Identify which cell holds the provided text, then report its [x, y] central coordinate. 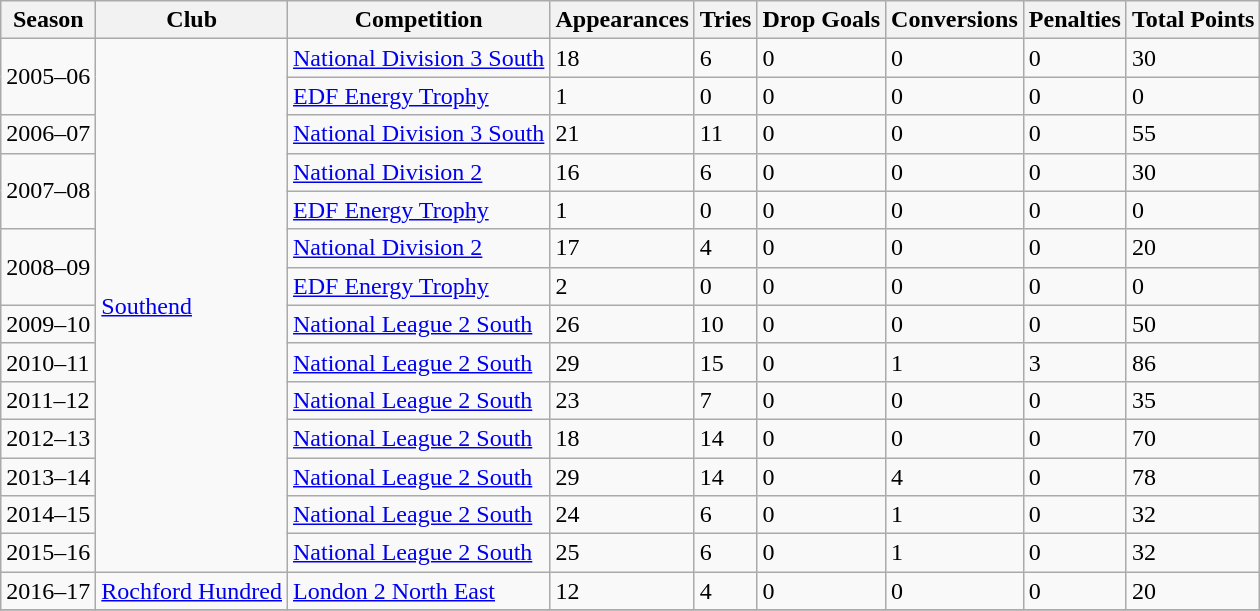
3 [1074, 362]
2012–13 [48, 438]
24 [622, 515]
Penalties [1074, 20]
Club [192, 20]
26 [622, 324]
Total Points [1193, 20]
Appearances [622, 20]
15 [726, 362]
Drop Goals [822, 20]
17 [622, 248]
2 [622, 286]
86 [1193, 362]
25 [622, 553]
2011–12 [48, 400]
2009–10 [48, 324]
London 2 North East [419, 591]
2008–09 [48, 267]
7 [726, 400]
2013–14 [48, 477]
Tries [726, 20]
2016–17 [48, 591]
50 [1193, 324]
12 [622, 591]
23 [622, 400]
2006–07 [48, 134]
2007–08 [48, 191]
2014–15 [48, 515]
Competition [419, 20]
16 [622, 172]
10 [726, 324]
Season [48, 20]
Rochford Hundred [192, 591]
2005–06 [48, 77]
11 [726, 134]
55 [1193, 134]
Conversions [955, 20]
70 [1193, 438]
Southend [192, 306]
21 [622, 134]
35 [1193, 400]
78 [1193, 477]
2015–16 [48, 553]
2010–11 [48, 362]
